Determine the (x, y) coordinate at the center of the cell enclosing the given text.  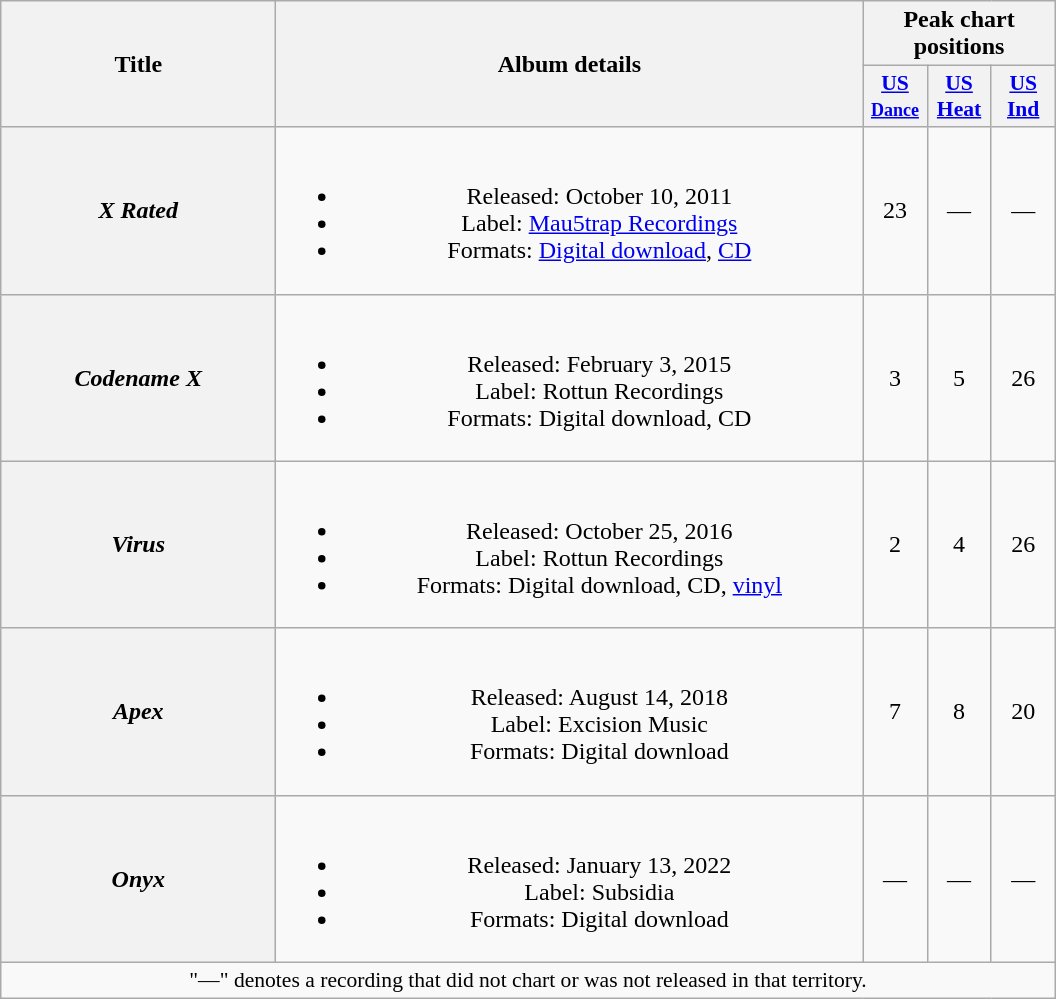
Released: August 14, 2018Label: Excision MusicFormats: Digital download (570, 712)
Released: February 3, 2015Label: Rottun RecordingsFormats: Digital download, CD (570, 378)
7 (895, 712)
Virus (138, 544)
5 (959, 378)
Released: October 25, 2016Label: Rottun RecordingsFormats: Digital download, CD, vinyl (570, 544)
Released: January 13, 2022Label: SubsidiaFormats: Digital download (570, 878)
8 (959, 712)
23 (895, 210)
Album details (570, 64)
Onyx (138, 878)
Title (138, 64)
3 (895, 378)
X Rated (138, 210)
20 (1023, 712)
4 (959, 544)
USDance (895, 96)
Released: October 10, 2011Label: Mau5trap RecordingsFormats: Digital download, CD (570, 210)
Peak chart positions (959, 34)
"—" denotes a recording that did not chart or was not released in that territory. (528, 980)
Apex (138, 712)
2 (895, 544)
USInd (1023, 96)
Codename X (138, 378)
USHeat (959, 96)
